Detect which cell encompasses the target text, then output its [X, Y] center coordinate. 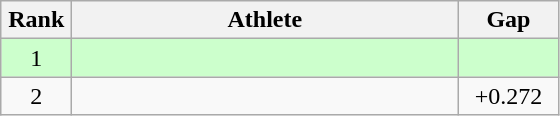
Rank [36, 20]
1 [36, 58]
2 [36, 96]
+0.272 [508, 96]
Gap [508, 20]
Athlete [265, 20]
